Detect which cell encompasses the target text, then output its [X, Y] center coordinate. 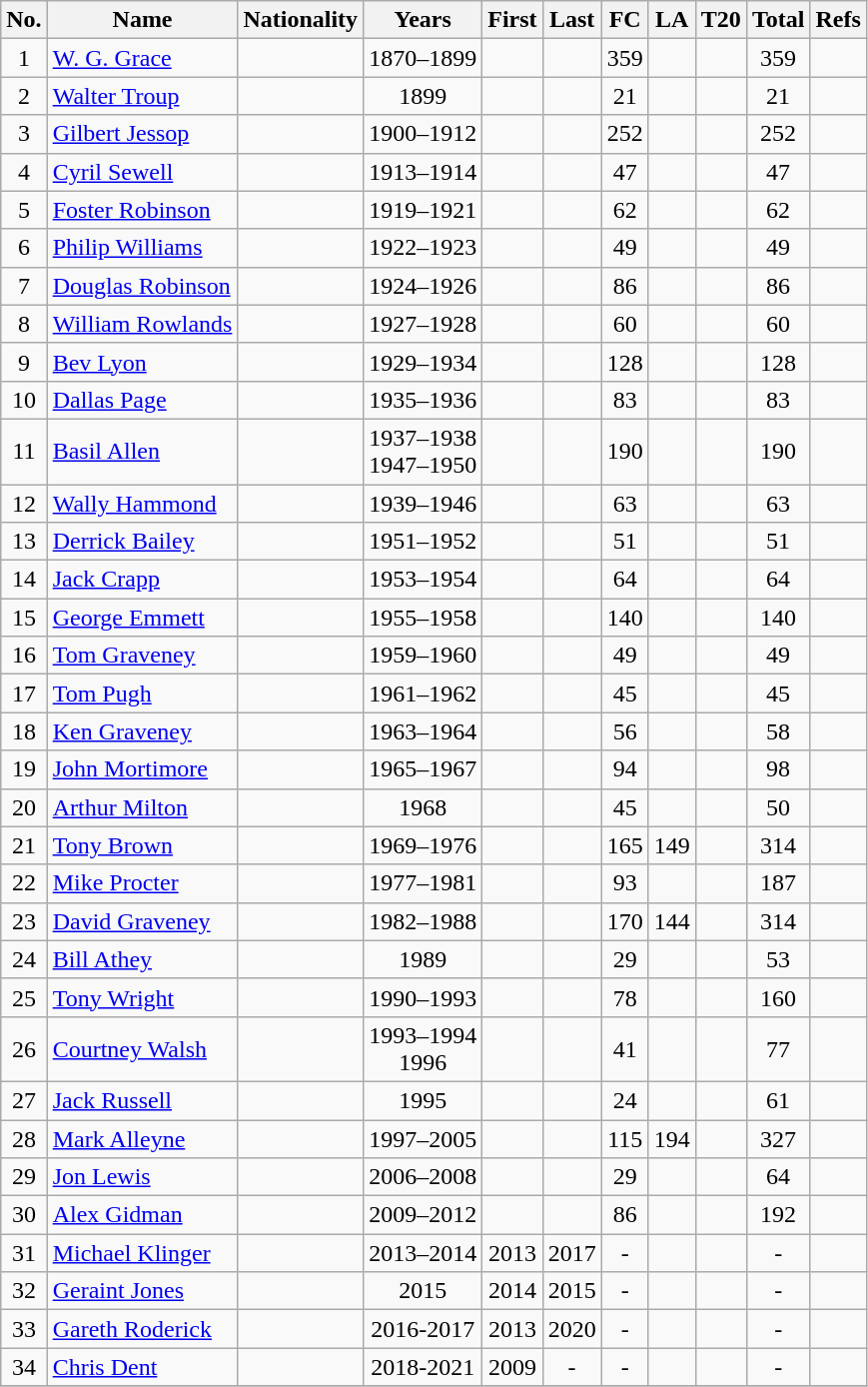
2018-2021 [424, 1367]
Last [571, 20]
Tom Graveney [142, 656]
1989 [424, 959]
13 [24, 542]
1969–1976 [424, 845]
25 [24, 997]
1927–1928 [424, 324]
170 [625, 921]
32 [24, 1291]
William Rowlands [142, 324]
Alex Gidman [142, 1215]
93 [625, 883]
2020 [571, 1329]
22 [24, 883]
187 [778, 883]
Jack Russell [142, 1100]
165 [625, 845]
1993–19941996 [424, 1049]
1953–1954 [424, 580]
Wally Hammond [142, 503]
Foster Robinson [142, 210]
Michael Klinger [142, 1253]
1919–1921 [424, 210]
FC [625, 20]
LA [671, 20]
33 [24, 1329]
T20 [721, 20]
12 [24, 503]
8 [24, 324]
Ken Graveney [142, 731]
58 [778, 731]
4 [24, 172]
1963–1964 [424, 731]
Years [424, 20]
1937–19381947–1950 [424, 452]
1977–1981 [424, 883]
2009 [512, 1367]
Gilbert Jessop [142, 134]
Refs [838, 20]
1955–1958 [424, 618]
1968 [424, 807]
1939–1946 [424, 503]
18 [24, 731]
Jon Lewis [142, 1177]
27 [24, 1100]
Basil Allen [142, 452]
Nationality [301, 20]
94 [625, 769]
115 [625, 1138]
34 [24, 1367]
31 [24, 1253]
Total [778, 20]
Derrick Bailey [142, 542]
1959–1960 [424, 656]
194 [671, 1138]
144 [671, 921]
2013–2014 [424, 1253]
Tony Wright [142, 997]
Cyril Sewell [142, 172]
30 [24, 1215]
14 [24, 580]
George Emmett [142, 618]
Name [142, 20]
Chris Dent [142, 1367]
192 [778, 1215]
1929–1934 [424, 362]
David Graveney [142, 921]
1899 [424, 96]
Philip Williams [142, 248]
1961–1962 [424, 693]
7 [24, 286]
2014 [512, 1291]
Tony Brown [142, 845]
98 [778, 769]
50 [778, 807]
Bev Lyon [142, 362]
61 [778, 1100]
11 [24, 452]
1965–1967 [424, 769]
1995 [424, 1100]
Tom Pugh [142, 693]
3 [24, 134]
149 [671, 845]
16 [24, 656]
41 [625, 1049]
John Mortimore [142, 769]
26 [24, 1049]
1900–1912 [424, 134]
2016-2017 [424, 1329]
2006–2008 [424, 1177]
1997–2005 [424, 1138]
1922–1923 [424, 248]
2017 [571, 1253]
1924–1926 [424, 286]
23 [24, 921]
1982–1988 [424, 921]
W. G. Grace [142, 58]
53 [778, 959]
78 [625, 997]
Mike Procter [142, 883]
160 [778, 997]
1870–1899 [424, 58]
Bill Athey [142, 959]
20 [24, 807]
Gareth Roderick [142, 1329]
Mark Alleyne [142, 1138]
6 [24, 248]
Douglas Robinson [142, 286]
1913–1914 [424, 172]
1990–1993 [424, 997]
56 [625, 731]
2009–2012 [424, 1215]
77 [778, 1049]
28 [24, 1138]
10 [24, 400]
Walter Troup [142, 96]
1951–1952 [424, 542]
Jack Crapp [142, 580]
17 [24, 693]
2 [24, 96]
19 [24, 769]
Geraint Jones [142, 1291]
1 [24, 58]
1935–1936 [424, 400]
Dallas Page [142, 400]
No. [24, 20]
Courtney Walsh [142, 1049]
First [512, 20]
5 [24, 210]
15 [24, 618]
Arthur Milton [142, 807]
9 [24, 362]
327 [778, 1138]
